Provide the [X, Y] coordinate of the cell's center where the given text is located.  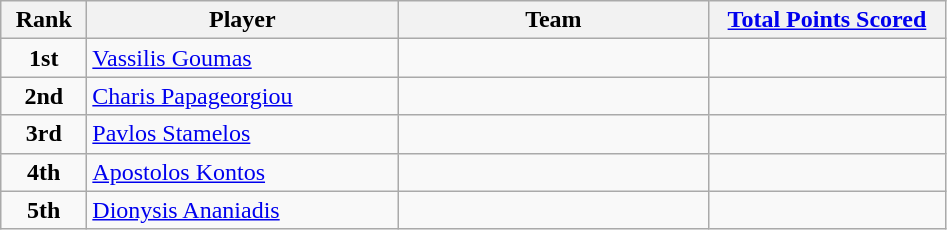
2nd [44, 96]
Total Points Scored [827, 20]
3rd [44, 134]
Team [554, 20]
Vassilis Goumas [242, 58]
Player [242, 20]
5th [44, 210]
Pavlos Stamelos [242, 134]
Dionysis Ananiadis [242, 210]
Rank [44, 20]
Charis Papageorgiou [242, 96]
1st [44, 58]
4th [44, 172]
Apostolos Kontos [242, 172]
